Determine the (x, y) coordinate at the center of the cell enclosing the given text.  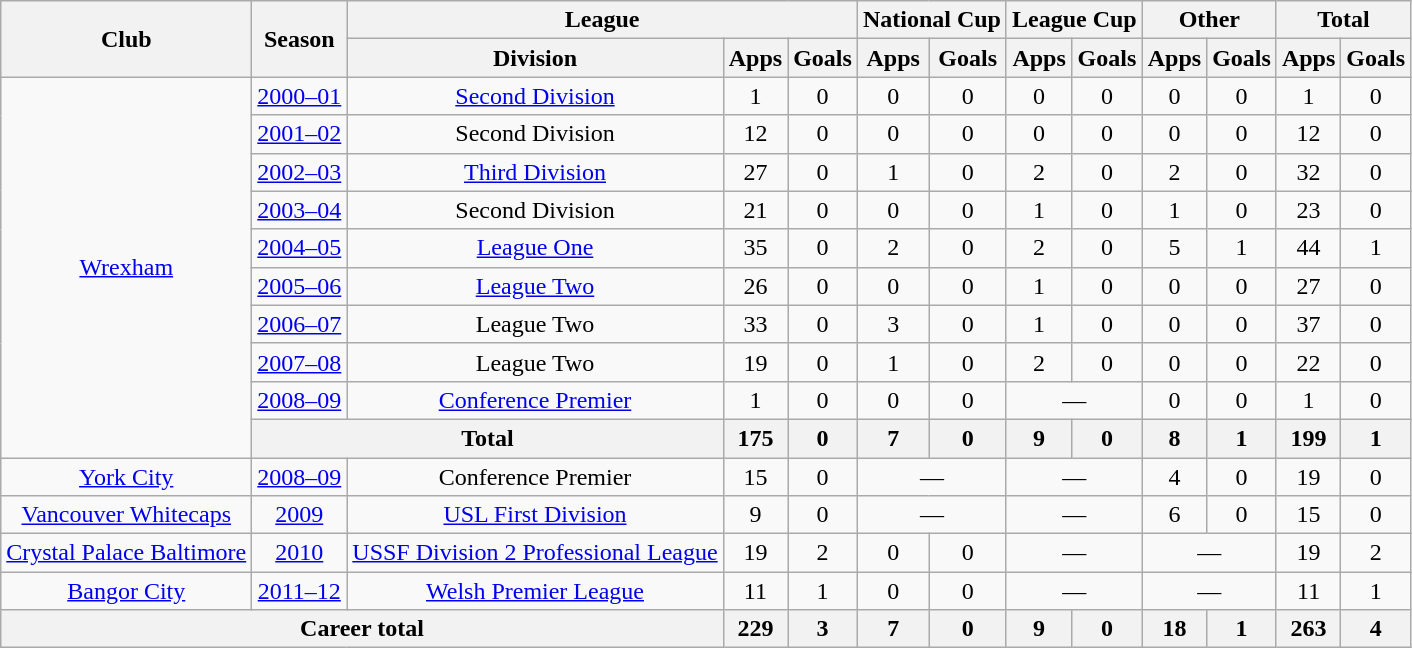
2002–03 (300, 172)
26 (755, 286)
22 (1308, 362)
8 (1174, 438)
5 (1174, 248)
32 (1308, 172)
Crystal Palace Baltimore (126, 553)
2010 (300, 553)
Vancouver Whitecaps (126, 515)
35 (755, 248)
2005–06 (300, 286)
263 (1308, 629)
York City (126, 477)
33 (755, 324)
21 (755, 210)
2000–01 (300, 96)
2003–04 (300, 210)
Season (300, 39)
199 (1308, 438)
League One (535, 248)
League (602, 20)
2004–05 (300, 248)
2009 (300, 515)
Career total (362, 629)
National Cup (932, 20)
Bangor City (126, 591)
Third Division (535, 172)
Welsh Premier League (535, 591)
League Cup (1074, 20)
37 (1308, 324)
2001–02 (300, 134)
175 (755, 438)
44 (1308, 248)
229 (755, 629)
18 (1174, 629)
Wrexham (126, 268)
Club (126, 39)
2007–08 (300, 362)
2011–12 (300, 591)
23 (1308, 210)
USSF Division 2 Professional League (535, 553)
2006–07 (300, 324)
6 (1174, 515)
Division (535, 58)
USL First Division (535, 515)
Other (1209, 20)
